Scan for the cell matching the given text and deliver its (x, y) coordinate at center. 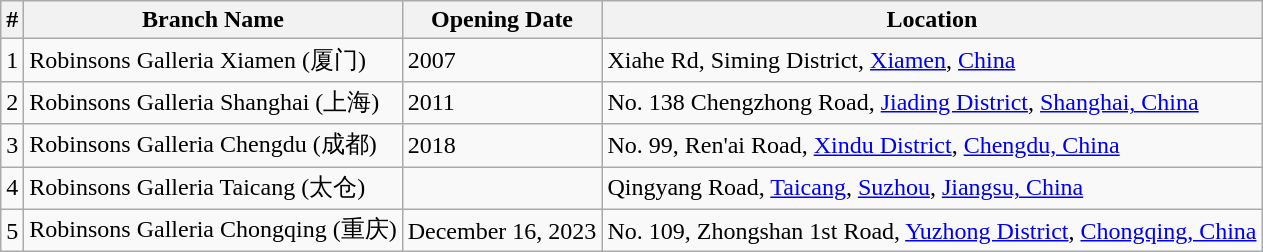
Robinsons Galleria Chengdu (成都) (213, 146)
2018 (502, 146)
3 (12, 146)
Branch Name (213, 20)
No. 99, Ren'ai Road, Xindu District, Chengdu, China (932, 146)
# (12, 20)
December 16, 2023 (502, 230)
2 (12, 102)
No. 109, Zhongshan 1st Road, Yuzhong District, Chongqing, China (932, 230)
5 (12, 230)
4 (12, 188)
Robinsons Galleria Taicang (太仓) (213, 188)
Opening Date (502, 20)
Robinsons Galleria Shanghai (上海) (213, 102)
2011 (502, 102)
Xiahe Rd, Siming District, Xiamen, China (932, 60)
Location (932, 20)
1 (12, 60)
Qingyang Road, Taicang, Suzhou, Jiangsu, China (932, 188)
Robinsons Galleria Xiamen (厦门) (213, 60)
2007 (502, 60)
No. 138 Chengzhong Road, Jiading District, Shanghai, China (932, 102)
Robinsons Galleria Chongqing (重庆) (213, 230)
